Return (x, y) of the center of cell containing provided text 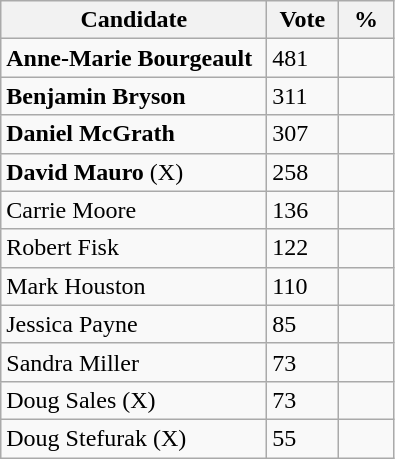
Daniel McGrath (134, 134)
Mark Houston (134, 286)
Carrie Moore (134, 210)
Anne-Marie Bourgeault (134, 58)
55 (302, 438)
122 (302, 248)
136 (302, 210)
110 (302, 286)
481 (302, 58)
Vote (302, 20)
258 (302, 172)
85 (302, 324)
Robert Fisk (134, 248)
Sandra Miller (134, 362)
Doug Sales (X) (134, 400)
Doug Stefurak (X) (134, 438)
% (366, 20)
Benjamin Bryson (134, 96)
Candidate (134, 20)
311 (302, 96)
David Mauro (X) (134, 172)
307 (302, 134)
Jessica Payne (134, 324)
